Return [X, Y] of the center of cell containing provided text 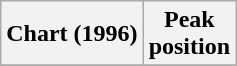
Chart (1996) [72, 34]
Peakposition [189, 34]
